Extract the (X, Y) coordinate from the center of the cell holding the provided text.  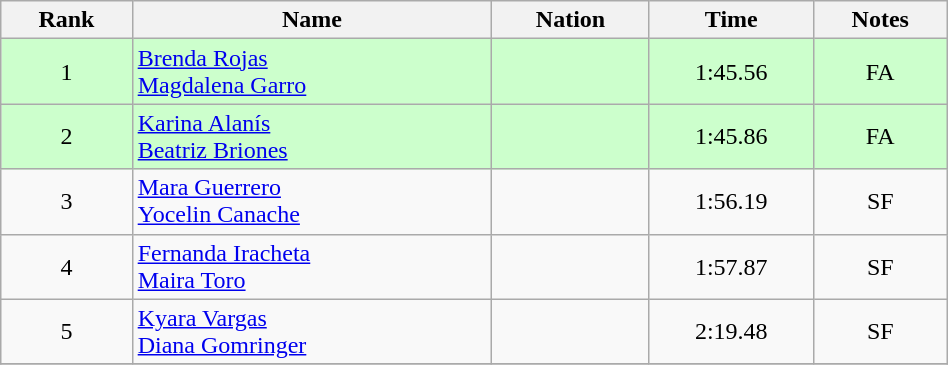
Karina AlanísBeatriz Briones (312, 136)
1 (66, 72)
Mara GuerreroYocelin Canache (312, 202)
Rank (66, 20)
Brenda RojasMagdalena Garro (312, 72)
1:57.87 (731, 266)
1:45.56 (731, 72)
Time (731, 20)
1:56.19 (731, 202)
2 (66, 136)
Nation (570, 20)
4 (66, 266)
5 (66, 332)
Kyara VargasDiana Gomringer (312, 332)
Name (312, 20)
Fernanda IrachetaMaira Toro (312, 266)
3 (66, 202)
2:19.48 (731, 332)
Notes (880, 20)
1:45.86 (731, 136)
